Search for the cell housing the specified text and yield its [X, Y] center coordinate. 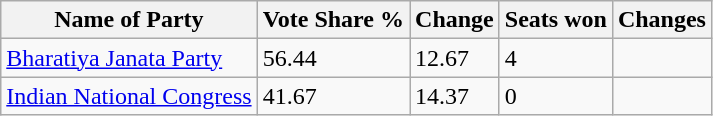
Changes [662, 20]
Vote Share % [333, 20]
Change [455, 20]
14.37 [455, 96]
Bharatiya Janata Party [129, 58]
Name of Party [129, 20]
12.67 [455, 58]
Seats won [556, 20]
4 [556, 58]
0 [556, 96]
41.67 [333, 96]
Indian National Congress [129, 96]
56.44 [333, 58]
